Return the [x, y] coordinate for the center point of the cell that contains the specified text.  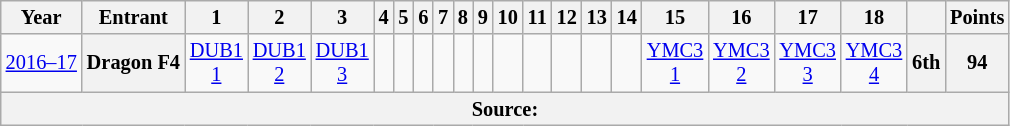
DUB12 [280, 63]
Points [977, 17]
17 [807, 17]
7 [443, 17]
13 [597, 17]
2016–17 [42, 63]
2 [280, 17]
94 [977, 63]
Entrant [134, 17]
15 [675, 17]
18 [874, 17]
Year [42, 17]
DUB11 [216, 63]
YMC34 [874, 63]
Source: [505, 109]
11 [538, 17]
1 [216, 17]
3 [342, 17]
6th [926, 63]
12 [567, 17]
YMC31 [675, 63]
YMC33 [807, 63]
16 [741, 17]
10 [508, 17]
5 [403, 17]
14 [627, 17]
4 [384, 17]
DUB13 [342, 63]
6 [423, 17]
YMC32 [741, 63]
9 [483, 17]
Dragon F4 [134, 63]
8 [463, 17]
